Return the [X, Y] coordinate for the center point of the cell that contains the specified text.  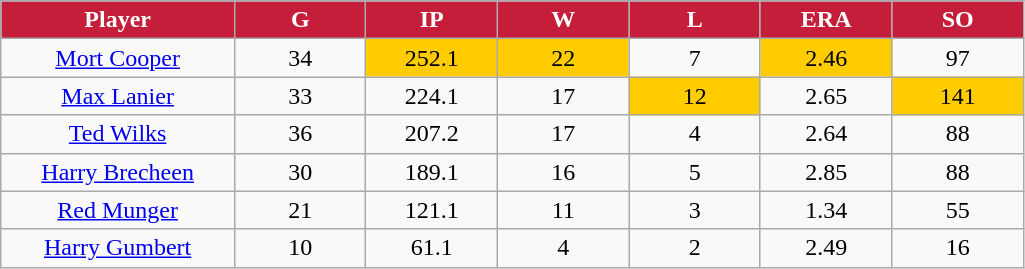
12 [694, 96]
141 [958, 96]
207.2 [432, 134]
2.64 [826, 134]
33 [300, 96]
2.46 [826, 58]
7 [694, 58]
Mort Cooper [118, 58]
2.49 [826, 248]
1.34 [826, 210]
SO [958, 20]
2 [694, 248]
5 [694, 172]
Harry Gumbert [118, 248]
189.1 [432, 172]
ERA [826, 20]
Harry Brecheen [118, 172]
L [694, 20]
97 [958, 58]
Max Lanier [118, 96]
21 [300, 210]
Ted Wilks [118, 134]
2.85 [826, 172]
22 [562, 58]
224.1 [432, 96]
252.1 [432, 58]
IP [432, 20]
2.65 [826, 96]
G [300, 20]
Player [118, 20]
30 [300, 172]
3 [694, 210]
W [562, 20]
55 [958, 210]
10 [300, 248]
Red Munger [118, 210]
121.1 [432, 210]
61.1 [432, 248]
36 [300, 134]
34 [300, 58]
11 [562, 210]
